Find where the given text appears and provide that cell's center as (X, Y) coordinate. 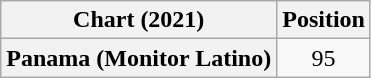
Panama (Monitor Latino) (139, 58)
Chart (2021) (139, 20)
Position (324, 20)
95 (324, 58)
